Identify which cell holds the provided text, then report its (X, Y) central coordinate. 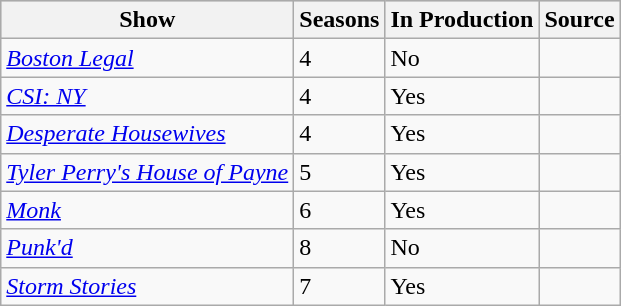
8 (340, 248)
Source (580, 20)
6 (340, 210)
Tyler Perry's House of Payne (148, 172)
Desperate Housewives (148, 134)
5 (340, 172)
7 (340, 286)
Storm Stories (148, 286)
Monk (148, 210)
Boston Legal (148, 58)
Seasons (340, 20)
Show (148, 20)
Punk'd (148, 248)
In Production (462, 20)
CSI: NY (148, 96)
